Capture the cell that displays the provided text and extract its (x, y) central coordinate. 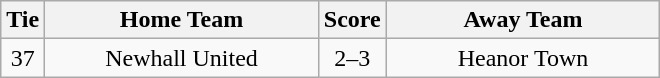
Away Team (523, 20)
Home Team (182, 20)
Tie (23, 20)
Score (352, 20)
37 (23, 58)
Newhall United (182, 58)
2–3 (352, 58)
Heanor Town (523, 58)
